Pinpoint the cell where the given text exists, returning its (X, Y) midpoint coordinate. 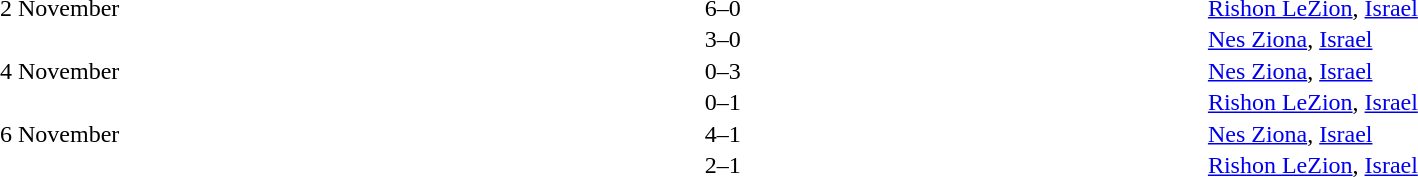
3–0 (723, 39)
4–1 (723, 134)
0–3 (723, 71)
0–1 (723, 103)
